Capture the cell that displays the provided text and extract its [x, y] central coordinate. 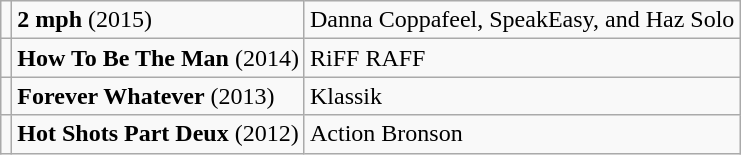
Forever Whatever (2013) [158, 96]
Klassik [522, 96]
How To Be The Man (2014) [158, 58]
2 mph (2015) [158, 20]
Hot Shots Part Deux (2012) [158, 134]
RiFF RAFF [522, 58]
Danna Coppafeel, SpeakEasy, and Haz Solo [522, 20]
Action Bronson [522, 134]
